Determine the (X, Y) coordinate at the center of the cell enclosing the given text.  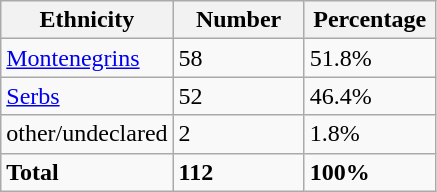
Number (238, 20)
100% (370, 172)
2 (238, 134)
112 (238, 172)
Total (87, 172)
1.8% (370, 134)
other/undeclared (87, 134)
51.8% (370, 58)
46.4% (370, 96)
Serbs (87, 96)
58 (238, 58)
Percentage (370, 20)
Ethnicity (87, 20)
Montenegrins (87, 58)
52 (238, 96)
